Return the [x, y] coordinate for the center point of the cell that contains the specified text.  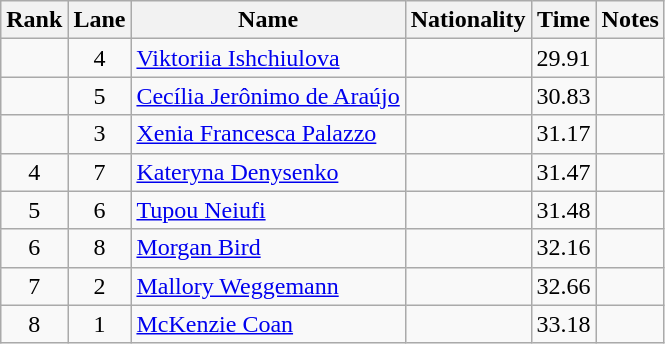
Name [268, 20]
33.18 [564, 324]
Rank [34, 20]
3 [100, 134]
Morgan Bird [268, 248]
31.47 [564, 172]
32.16 [564, 248]
1 [100, 324]
2 [100, 286]
Xenia Francesca Palazzo [268, 134]
Tupou Neiufi [268, 210]
Mallory Weggemann [268, 286]
31.48 [564, 210]
Time [564, 20]
Nationality [468, 20]
McKenzie Coan [268, 324]
30.83 [564, 96]
Lane [100, 20]
Cecília Jerônimo de Araújo [268, 96]
Viktoriia Ishchiulova [268, 58]
32.66 [564, 286]
29.91 [564, 58]
Kateryna Denysenko [268, 172]
Notes [630, 20]
31.17 [564, 134]
